Detect which cell encompasses the target text, then output its [x, y] center coordinate. 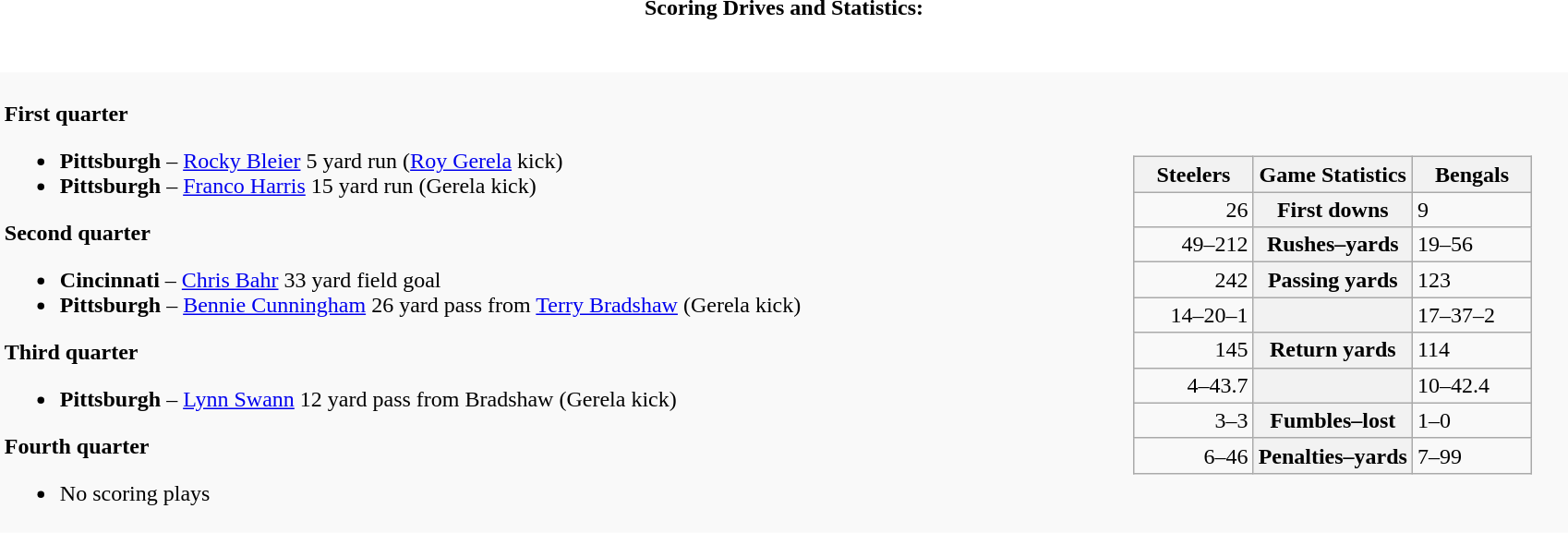
123 [1472, 280]
145 [1193, 350]
19–56 [1472, 245]
Passing yards [1333, 280]
Fumbles–lost [1333, 420]
4–43.7 [1193, 385]
242 [1193, 280]
Rushes–yards [1333, 245]
26 [1193, 210]
Steelers [1193, 175]
17–37–2 [1472, 315]
6–46 [1193, 455]
Bengals [1472, 175]
Return yards [1333, 350]
9 [1472, 210]
Game Statistics [1333, 175]
Penalties–yards [1333, 455]
114 [1472, 350]
3–3 [1193, 420]
49–212 [1193, 245]
10–42.4 [1472, 385]
1–0 [1472, 420]
14–20–1 [1193, 315]
First downs [1333, 210]
7–99 [1472, 455]
